Detect which cell encompasses the target text, then output its [X, Y] center coordinate. 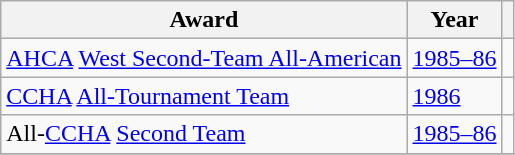
AHCA West Second-Team All-American [204, 58]
Year [454, 20]
All-CCHA Second Team [204, 134]
1986 [454, 96]
Award [204, 20]
CCHA All-Tournament Team [204, 96]
